Determine the (x, y) coordinate at the center of the cell enclosing the given text.  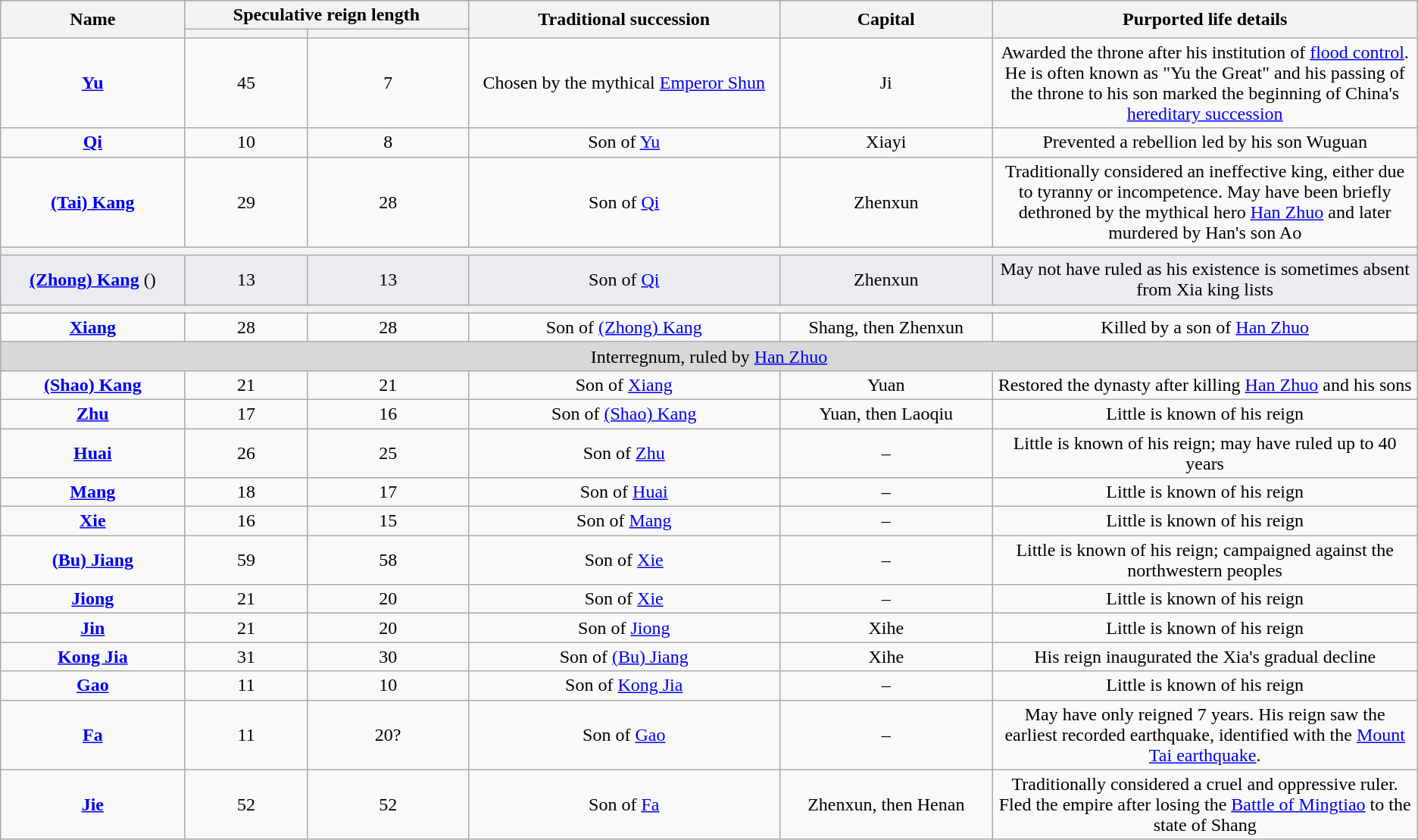
Son of (Bu) Jiang (624, 657)
Yuan, then Laoqiu (886, 414)
Huai (92, 453)
(Shao) Kang (92, 385)
Name (92, 20)
Zhu (92, 414)
Xiang (92, 327)
Gao (92, 685)
His reign inaugurated the Xia's gradual decline (1204, 657)
Yu (92, 83)
(Zhong) Kang () (92, 280)
May have only reigned 7 years. His reign saw the earliest recorded earthquake, identified with the Mount Tai earthquake. (1204, 735)
31 (246, 657)
Traditionally considered a cruel and oppressive ruler. Fled the empire after losing the Battle of Mingtiao to the state of Shang (1204, 804)
Xie (92, 521)
Son of Huai (624, 492)
Son of Gao (624, 735)
Little is known of his reign; may have ruled up to 40 years (1204, 453)
58 (388, 561)
20? (388, 735)
Jie (92, 804)
29 (246, 201)
59 (246, 561)
Killed by a son of Han Zhuo (1204, 327)
8 (388, 142)
Qi (92, 142)
(Bu) Jiang (92, 561)
45 (246, 83)
Xiayi (886, 142)
Little is known of his reign; campaigned against the northwestern peoples (1204, 561)
Shang, then Zhenxun (886, 327)
Kong Jia (92, 657)
Yuan (886, 385)
18 (246, 492)
Jin (92, 628)
May not have ruled as his existence is sometimes absent from Xia king lists (1204, 280)
15 (388, 521)
Son of Fa (624, 804)
Restored the dynasty after killing Han Zhuo and his sons (1204, 385)
(Tai) Kang (92, 201)
7 (388, 83)
Speculative reign length (326, 15)
30 (388, 657)
25 (388, 453)
26 (246, 453)
Son of Xiang (624, 385)
Son of Jiong (624, 628)
Son of Mang (624, 521)
Prevented a rebellion led by his son Wuguan (1204, 142)
Fa (92, 735)
Zhenxun, then Henan (886, 804)
Son of (Shao) Kang (624, 414)
Interregnum, ruled by Han Zhuo (709, 356)
Son of Zhu (624, 453)
Purported life details (1204, 20)
Son of Kong Jia (624, 685)
Jiong (92, 599)
Ji (886, 83)
Traditional succession (624, 20)
Chosen by the mythical Emperor Shun (624, 83)
Capital (886, 20)
Mang (92, 492)
Son of (Zhong) Kang (624, 327)
Son of Yu (624, 142)
